Pinpoint the cell where the given text exists, returning its [x, y] midpoint coordinate. 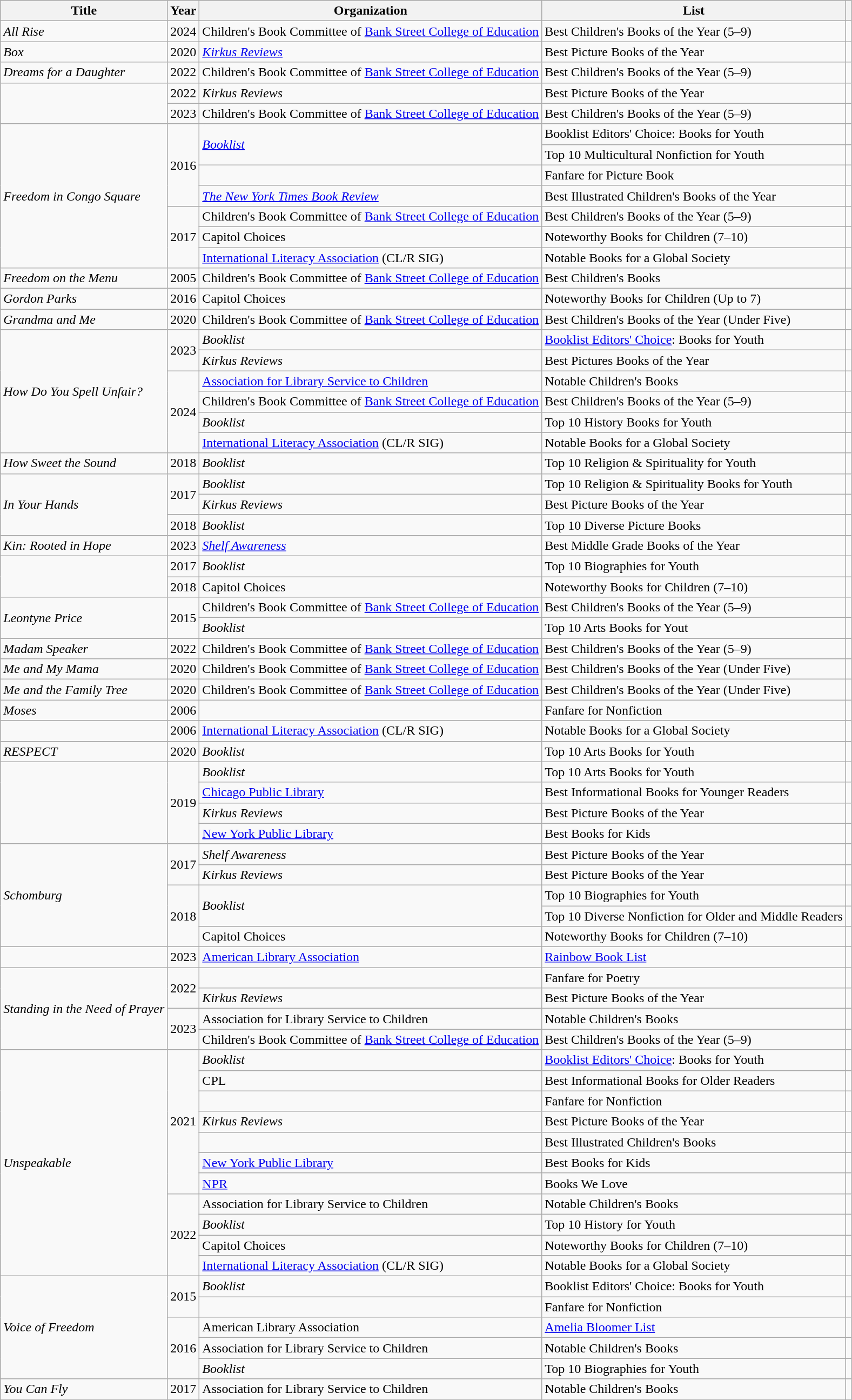
Year [184, 11]
Grandma and Me [84, 319]
2005 [184, 278]
How Do You Spell Unfair? [84, 391]
Top 10 Diverse Nonfiction for Older and Middle Readers [694, 916]
Top 10 Religion & Spirituality for Youth [694, 463]
Dreams for a Daughter [84, 72]
Best Pictures Books of the Year [694, 361]
Rainbow Book List [694, 957]
Top 10 Arts Books for Yout [694, 628]
In Your Hands [84, 504]
Freedom on the Menu [84, 278]
Leontyne Price [84, 618]
Chicago Public Library [371, 792]
Top 10 Diverse Picture Books [694, 525]
Fanfare for Poetry [694, 978]
Best Informational Books for Older Readers [694, 1081]
Moses [84, 710]
Kin: Rooted in Hope [84, 545]
Noteworthy Books for Children (Up to 7) [694, 299]
Top 10 History for Youth [694, 1224]
Books We Love [694, 1183]
Madam Speaker [84, 649]
NPR [371, 1183]
Top 10 Religion & Spirituality Books for Youth [694, 484]
Me and My Mama [84, 669]
Box [84, 52]
Standing in the Need of Prayer [84, 1009]
2019 [184, 803]
Best Children's Books [694, 278]
Unspeakable [84, 1163]
Voice of Freedom [84, 1328]
Organization [371, 11]
Best Middle Grade Books of the Year [694, 545]
2021 [184, 1122]
You Can Fly [84, 1389]
RESPECT [84, 751]
Fanfare for Picture Book [694, 175]
List [694, 11]
Freedom in Congo Square [84, 196]
Title [84, 11]
All Rise [84, 31]
Gordon Parks [84, 299]
Best Illustrated Children's Books [694, 1142]
Me and the Family Tree [84, 690]
How Sweet the Sound [84, 463]
Best Illustrated Children's Books of the Year [694, 196]
Top 10 Multicultural Nonfiction for Youth [694, 155]
Top 10 History Books for Youth [694, 422]
The New York Times Book Review [371, 196]
CPL [371, 1081]
Schomburg [84, 895]
Best Informational Books for Younger Readers [694, 792]
Amelia Bloomer List [694, 1328]
